Provide the [X, Y] coordinate of the cell's center where the given text is located.  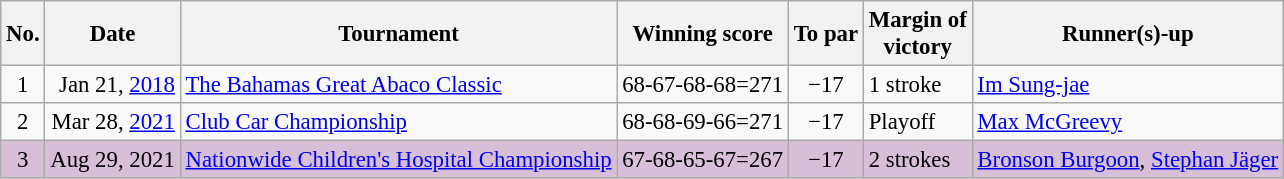
Mar 28, 2021 [112, 122]
The Bahamas Great Abaco Classic [398, 85]
1 [23, 85]
Nationwide Children's Hospital Championship [398, 160]
68-67-68-68=271 [703, 85]
Aug 29, 2021 [112, 160]
Bronson Burgoon, Stephan Jäger [1128, 160]
Margin ofvictory [918, 34]
67-68-65-67=267 [703, 160]
Im Sung-jae [1128, 85]
To par [826, 34]
No. [23, 34]
Runner(s)-up [1128, 34]
Winning score [703, 34]
68-68-69-66=271 [703, 122]
Date [112, 34]
Max McGreevy [1128, 122]
Jan 21, 2018 [112, 85]
2 [23, 122]
1 stroke [918, 85]
Playoff [918, 122]
3 [23, 160]
Tournament [398, 34]
Club Car Championship [398, 122]
2 strokes [918, 160]
